Identify which cell holds the provided text, then report its (X, Y) central coordinate. 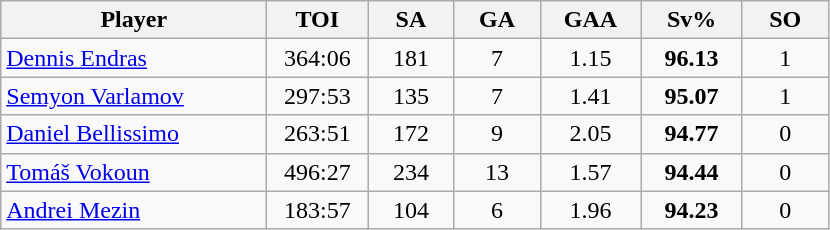
9 (497, 134)
135 (411, 96)
Semyon Varlamov (134, 96)
183:57 (318, 210)
1.15 (590, 58)
95.07 (692, 96)
Dennis Endras (134, 58)
Tomáš Vokoun (134, 172)
94.44 (692, 172)
GAA (590, 20)
364:06 (318, 58)
181 (411, 58)
96.13 (692, 58)
94.77 (692, 134)
297:53 (318, 96)
Player (134, 20)
234 (411, 172)
6 (497, 210)
263:51 (318, 134)
104 (411, 210)
1.57 (590, 172)
Andrei Mezin (134, 210)
SA (411, 20)
13 (497, 172)
Sv% (692, 20)
94.23 (692, 210)
1.41 (590, 96)
1.96 (590, 210)
Daniel Bellissimo (134, 134)
2.05 (590, 134)
GA (497, 20)
TOI (318, 20)
172 (411, 134)
SO (785, 20)
496:27 (318, 172)
